Provide the (X, Y) coordinate of the cell's center where the given text is located.  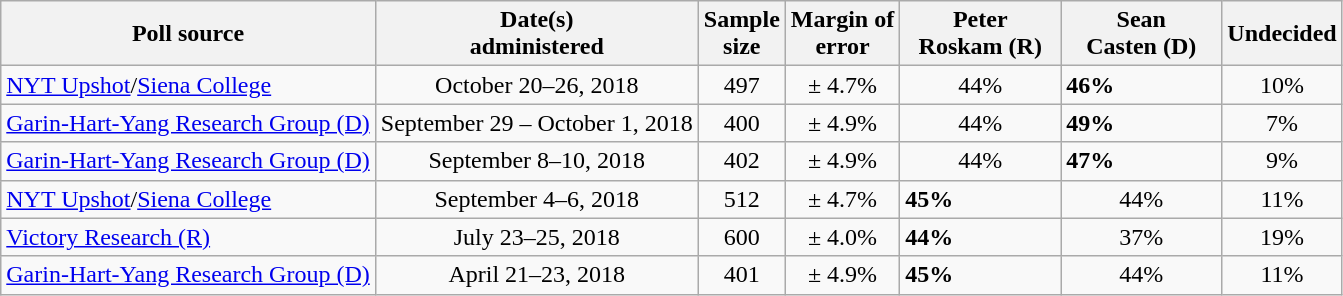
Margin oferror (842, 34)
47% (1142, 161)
October 20–26, 2018 (536, 85)
19% (1282, 237)
49% (1142, 123)
401 (742, 275)
Samplesize (742, 34)
400 (742, 123)
September 4–6, 2018 (536, 199)
9% (1282, 161)
Peter Roskam (R) (980, 34)
7% (1282, 123)
402 (742, 161)
46% (1142, 85)
Sean Casten (D) (1142, 34)
Victory Research (R) (188, 237)
± 4.0% (842, 237)
497 (742, 85)
September 8–10, 2018 (536, 161)
July 23–25, 2018 (536, 237)
10% (1282, 85)
April 21–23, 2018 (536, 275)
600 (742, 237)
September 29 – October 1, 2018 (536, 123)
Poll source (188, 34)
512 (742, 199)
Date(s)administered (536, 34)
Undecided (1282, 34)
37% (1142, 237)
